For the text-containing cell, return its midpoint in [x, y] coordinate format. 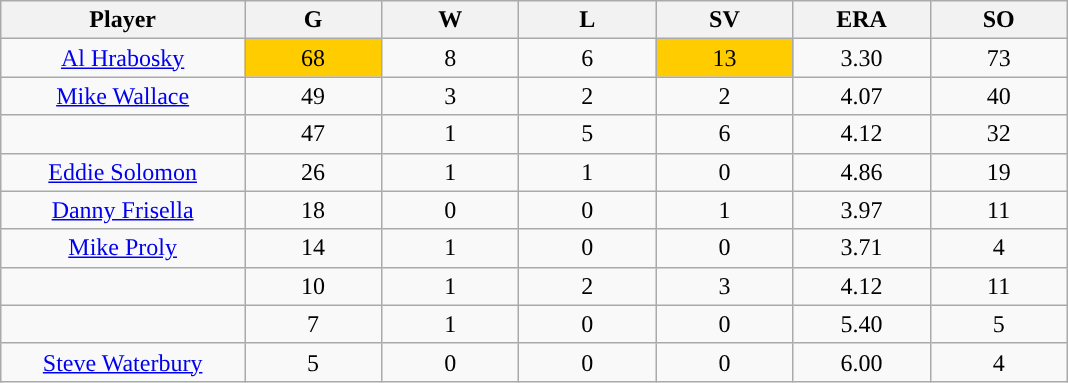
6.00 [862, 362]
4.07 [862, 96]
Mike Proly [123, 248]
32 [998, 134]
Steve Waterbury [123, 362]
ERA [862, 20]
5.40 [862, 324]
3.97 [862, 210]
L [588, 20]
G [314, 20]
18 [314, 210]
13 [724, 58]
14 [314, 248]
4.86 [862, 172]
10 [314, 286]
40 [998, 96]
SV [724, 20]
Eddie Solomon [123, 172]
47 [314, 134]
68 [314, 58]
SO [998, 20]
Mike Wallace [123, 96]
8 [450, 58]
73 [998, 58]
26 [314, 172]
Danny Frisella [123, 210]
49 [314, 96]
Player [123, 20]
7 [314, 324]
3.71 [862, 248]
3.30 [862, 58]
Al Hrabosky [123, 58]
19 [998, 172]
W [450, 20]
